Find where the given text appears and provide that cell's center as [X, Y] coordinate. 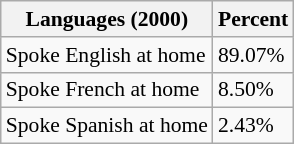
Percent [253, 19]
89.07% [253, 55]
Languages (2000) [107, 19]
8.50% [253, 90]
Spoke French at home [107, 90]
Spoke Spanish at home [107, 126]
Spoke English at home [107, 55]
2.43% [253, 126]
